Output the (X, Y) coordinate of the center of the cell containing the given text.  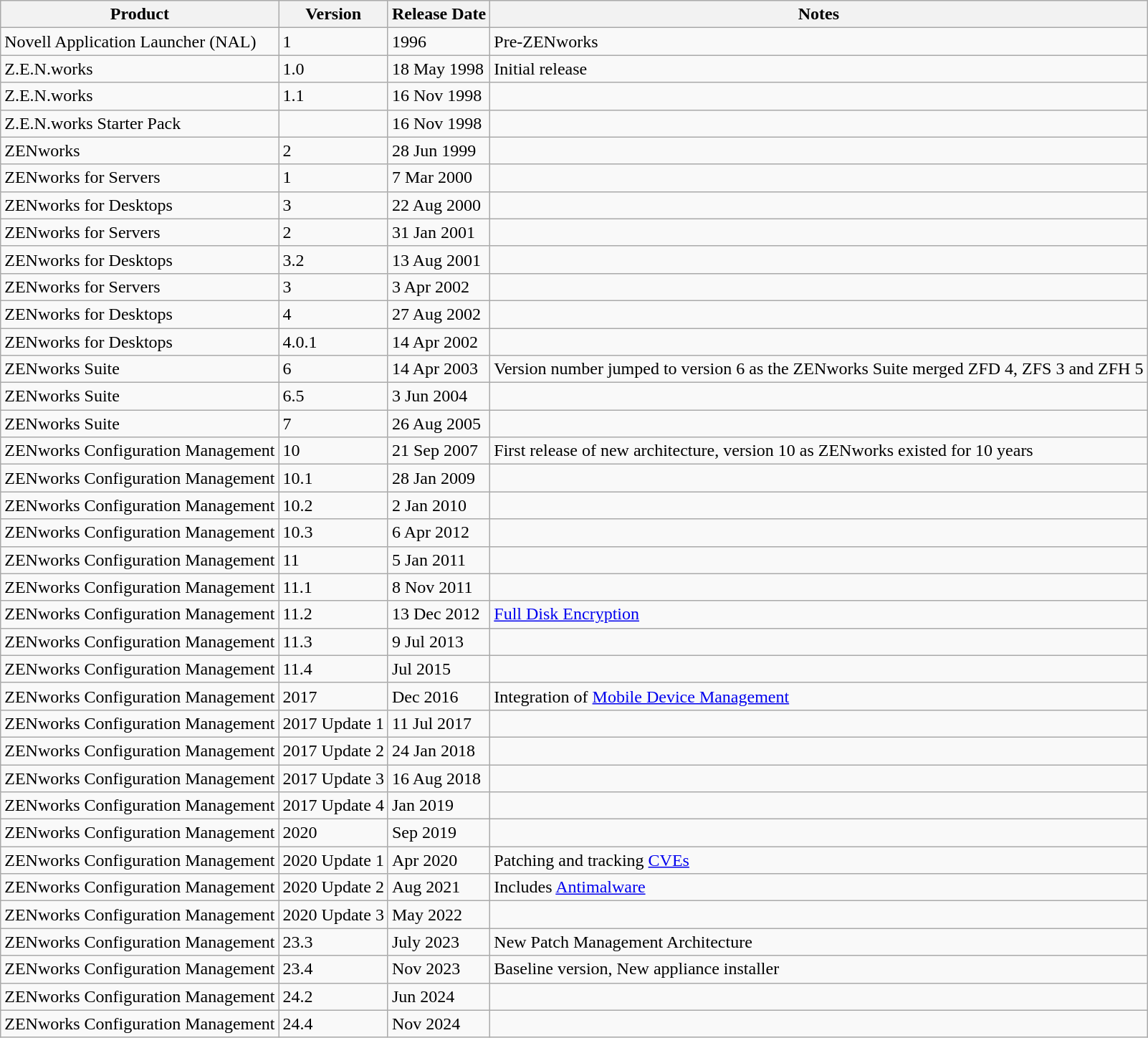
7 Mar 2000 (439, 178)
Jan 2019 (439, 806)
2020 Update 1 (333, 860)
27 Aug 2002 (439, 314)
3 Apr 2002 (439, 287)
23.3 (333, 942)
2020 Update 2 (333, 887)
24.2 (333, 996)
21 Sep 2007 (439, 451)
2020 Update 3 (333, 915)
10.2 (333, 505)
Patching and tracking CVEs (818, 860)
Jun 2024 (439, 996)
11 (333, 560)
5 Jan 2011 (439, 560)
Nov 2023 (439, 969)
Integration of Mobile Device Management (818, 696)
14 Apr 2002 (439, 342)
11.2 (333, 614)
11.4 (333, 669)
22 Aug 2000 (439, 205)
7 (333, 424)
3 Jun 2004 (439, 396)
31 Jan 2001 (439, 232)
Release Date (439, 14)
Z.E.N.works Starter Pack (140, 123)
3.2 (333, 259)
26 Aug 2005 (439, 424)
Nov 2024 (439, 1024)
Pre-ZENworks (818, 42)
8 Nov 2011 (439, 587)
24 Jan 2018 (439, 751)
1.1 (333, 96)
4.0.1 (333, 342)
2017 Update 3 (333, 778)
18 May 1998 (439, 69)
28 Jan 2009 (439, 478)
Version (333, 14)
10.3 (333, 533)
4 (333, 314)
11 Jul 2017 (439, 723)
1.0 (333, 69)
11.1 (333, 587)
ZENworks (140, 151)
2 Jan 2010 (439, 505)
First release of new architecture, version 10 as ZENworks existed for 10 years (818, 451)
6 (333, 369)
Jul 2015 (439, 669)
Full Disk Encryption (818, 614)
6.5 (333, 396)
1996 (439, 42)
May 2022 (439, 915)
Product (140, 14)
Dec 2016 (439, 696)
10.1 (333, 478)
10 (333, 451)
14 Apr 2003 (439, 369)
Notes (818, 14)
Initial release (818, 69)
Aug 2021 (439, 887)
11.3 (333, 642)
New Patch Management Architecture (818, 942)
July 2023 (439, 942)
Version number jumped to version 6 as the ZENworks Suite merged ZFD 4, ZFS 3 and ZFH 5 (818, 369)
2020 (333, 833)
Baseline version, New appliance installer (818, 969)
13 Aug 2001 (439, 259)
Sep 2019 (439, 833)
Apr 2020 (439, 860)
2017 Update 1 (333, 723)
23.4 (333, 969)
9 Jul 2013 (439, 642)
6 Apr 2012 (439, 533)
Novell Application Launcher (NAL) (140, 42)
28 Jun 1999 (439, 151)
13 Dec 2012 (439, 614)
2017 (333, 696)
2017 Update 2 (333, 751)
16 Aug 2018 (439, 778)
2017 Update 4 (333, 806)
24.4 (333, 1024)
Includes Antimalware (818, 887)
